Provide the [x, y] coordinate of the cell's center where the given text is located.  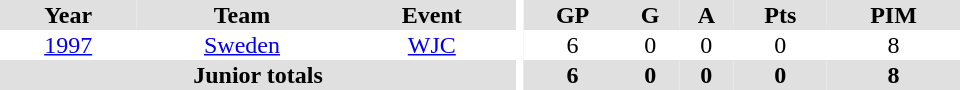
Team [242, 15]
1997 [68, 45]
A [706, 15]
Pts [781, 15]
PIM [894, 15]
Year [68, 15]
Junior totals [258, 75]
Sweden [242, 45]
G [650, 15]
GP [572, 15]
WJC [432, 45]
Event [432, 15]
